Find where the given text appears and provide that cell's center as [x, y] coordinate. 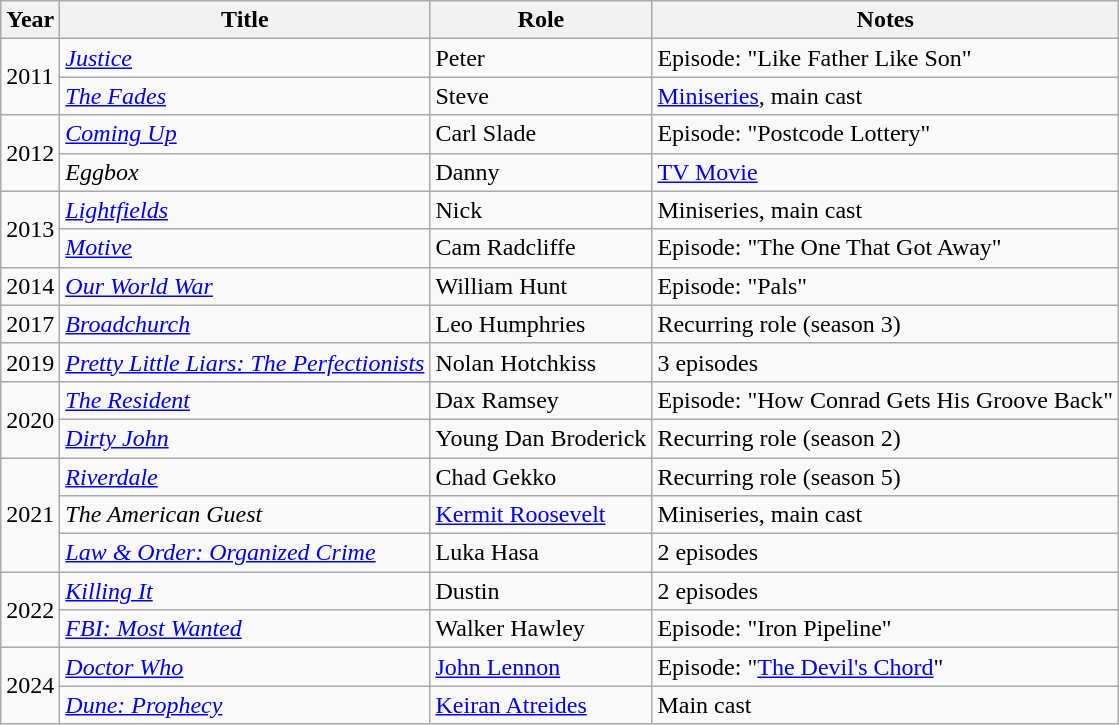
Nick [541, 210]
2012 [30, 153]
John Lennon [541, 667]
2020 [30, 419]
Luka Hasa [541, 553]
2017 [30, 324]
William Hunt [541, 286]
Killing It [245, 591]
Kermit Roosevelt [541, 515]
Episode: "Iron Pipeline" [886, 629]
Role [541, 20]
Main cast [886, 705]
Leo Humphries [541, 324]
Walker Hawley [541, 629]
Pretty Little Liars: The Perfectionists [245, 362]
Doctor Who [245, 667]
2021 [30, 515]
Episode: "Postcode Lottery" [886, 134]
Recurring role (season 3) [886, 324]
Dax Ramsey [541, 400]
Episode: "How Conrad Gets His Groove Back" [886, 400]
Broadchurch [245, 324]
Cam Radcliffe [541, 248]
Recurring role (season 5) [886, 477]
Law & Order: Organized Crime [245, 553]
Dirty John [245, 438]
Year [30, 20]
Young Dan Broderick [541, 438]
Recurring role (season 2) [886, 438]
Our World War [245, 286]
Carl Slade [541, 134]
Danny [541, 172]
Episode: "Pals" [886, 286]
Eggbox [245, 172]
Chad Gekko [541, 477]
Justice [245, 58]
2024 [30, 686]
Peter [541, 58]
Motive [245, 248]
FBI: Most Wanted [245, 629]
Riverdale [245, 477]
2022 [30, 610]
Coming Up [245, 134]
Lightfields [245, 210]
The American Guest [245, 515]
2014 [30, 286]
The Fades [245, 96]
Episode: "Like Father Like Son" [886, 58]
Episode: "The Devil's Chord" [886, 667]
2013 [30, 229]
Episode: "The One That Got Away" [886, 248]
The Resident [245, 400]
Steve [541, 96]
Dune: Prophecy [245, 705]
3 episodes [886, 362]
Dustin [541, 591]
Title [245, 20]
Nolan Hotchkiss [541, 362]
Notes [886, 20]
Keiran Atreides [541, 705]
2011 [30, 77]
2019 [30, 362]
TV Movie [886, 172]
